Determine the [x, y] coordinate at the center of the cell enclosing the given text.  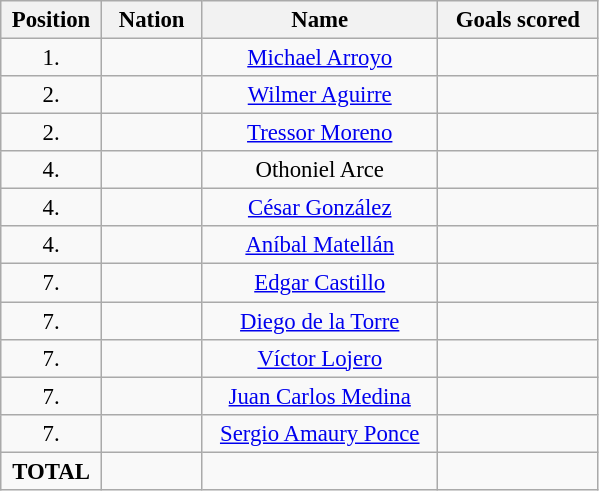
Name [320, 20]
Nation [152, 20]
Othoniel Arce [320, 170]
Position [52, 20]
Wilmer Aguirre [320, 95]
César González [320, 208]
Edgar Castillo [320, 283]
Michael Arroyo [320, 58]
Diego de la Torre [320, 321]
Tressor Moreno [320, 133]
Goals scored [518, 20]
Aníbal Matellán [320, 245]
Víctor Lojero [320, 358]
1. [52, 58]
Juan Carlos Medina [320, 396]
Sergio Amaury Ponce [320, 433]
TOTAL [52, 471]
